Detect which cell encompasses the target text, then output its [X, Y] center coordinate. 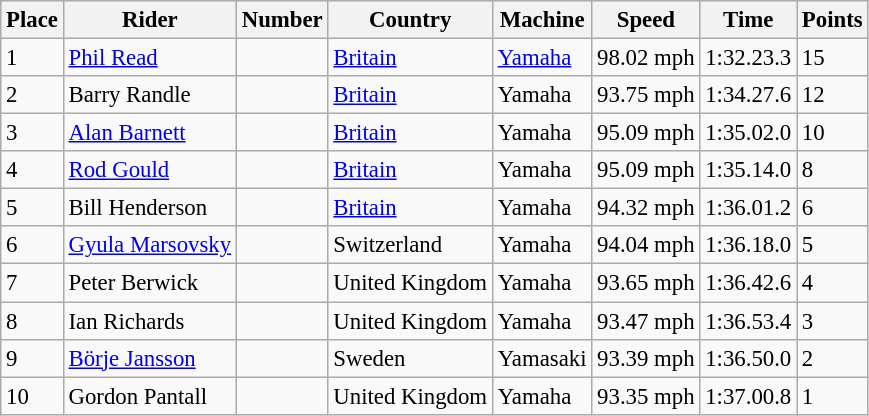
Points [832, 20]
93.75 mph [646, 95]
Machine [542, 20]
Barry Randle [150, 95]
93.39 mph [646, 358]
Rider [150, 20]
15 [832, 58]
Number [282, 20]
1:37.00.8 [748, 396]
Bill Henderson [150, 208]
Phil Read [150, 58]
93.65 mph [646, 283]
Time [748, 20]
93.47 mph [646, 321]
9 [32, 358]
93.35 mph [646, 396]
Country [410, 20]
Ian Richards [150, 321]
1:36.01.2 [748, 208]
98.02 mph [646, 58]
1:36.42.6 [748, 283]
1:32.23.3 [748, 58]
Gordon Pantall [150, 396]
Place [32, 20]
1:36.53.4 [748, 321]
Peter Berwick [150, 283]
Alan Barnett [150, 133]
7 [32, 283]
1:35.02.0 [748, 133]
Rod Gould [150, 170]
Börje Jansson [150, 358]
Gyula Marsovsky [150, 245]
12 [832, 95]
Yamasaki [542, 358]
Sweden [410, 358]
94.04 mph [646, 245]
Switzerland [410, 245]
1:34.27.6 [748, 95]
Speed [646, 20]
94.32 mph [646, 208]
1:35.14.0 [748, 170]
1:36.18.0 [748, 245]
1:36.50.0 [748, 358]
